Locate the cell with the specified text and output its (x, y) center coordinate. 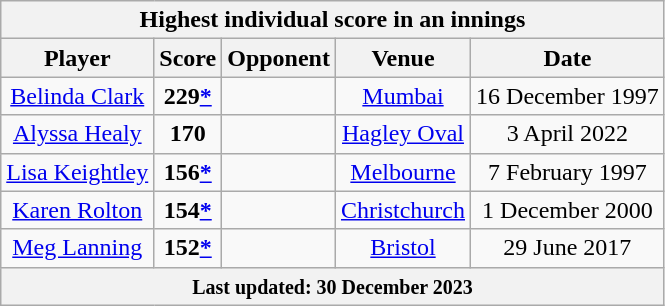
Player (78, 58)
Score (188, 58)
Meg Lanning (78, 248)
7 February 1997 (568, 172)
152* (188, 248)
154* (188, 210)
Venue (402, 58)
Last updated: 30 December 2023 (332, 286)
Opponent (279, 58)
Lisa Keightley (78, 172)
Melbourne (402, 172)
29 June 2017 (568, 248)
Karen Rolton (78, 210)
156* (188, 172)
Belinda Clark (78, 96)
Bristol (402, 248)
Alyssa Healy (78, 134)
Hagley Oval (402, 134)
16 December 1997 (568, 96)
Highest individual score in an innings (332, 20)
170 (188, 134)
229* (188, 96)
Christchurch (402, 210)
1 December 2000 (568, 210)
Date (568, 58)
Mumbai (402, 96)
3 April 2022 (568, 134)
